Determine the [X, Y] coordinate at the center of the cell enclosing the given text.  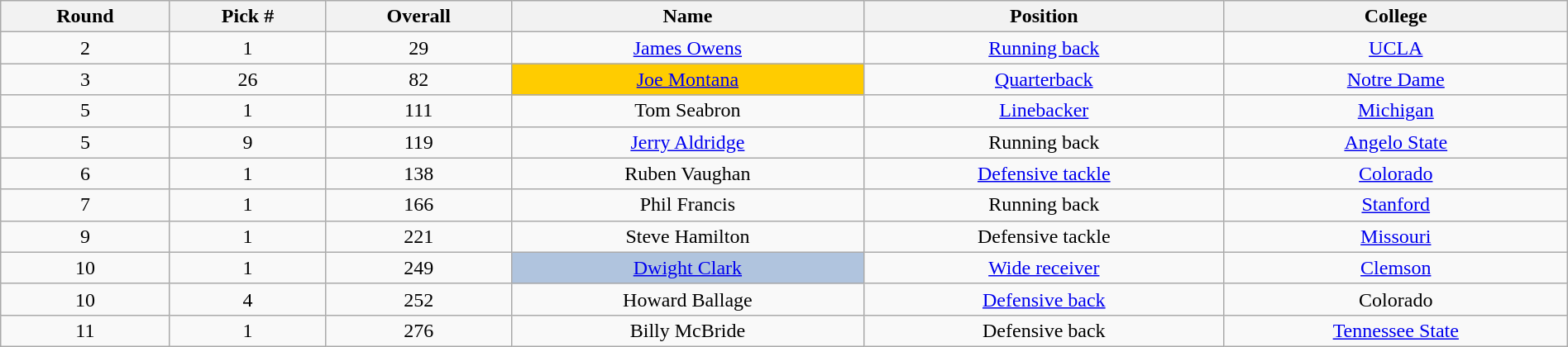
Tennessee State [1396, 330]
Stanford [1396, 205]
Linebacker [1044, 111]
82 [418, 79]
Missouri [1396, 236]
Pick # [248, 17]
7 [85, 205]
221 [418, 236]
Round [85, 17]
119 [418, 142]
11 [85, 330]
James Owens [687, 48]
Michigan [1396, 111]
138 [418, 173]
Wide receiver [1044, 268]
College [1396, 17]
249 [418, 268]
Notre Dame [1396, 79]
Joe Montana [687, 79]
111 [418, 111]
Clemson [1396, 268]
Billy McBride [687, 330]
Name [687, 17]
3 [85, 79]
252 [418, 299]
Tom Seabron [687, 111]
6 [85, 173]
4 [248, 299]
26 [248, 79]
29 [418, 48]
Dwight Clark [687, 268]
Steve Hamilton [687, 236]
Jerry Aldridge [687, 142]
Quarterback [1044, 79]
Overall [418, 17]
Angelo State [1396, 142]
Position [1044, 17]
166 [418, 205]
2 [85, 48]
276 [418, 330]
Howard Ballage [687, 299]
Ruben Vaughan [687, 173]
UCLA [1396, 48]
Phil Francis [687, 205]
